Scan for the cell matching the given text and deliver its (X, Y) coordinate at center. 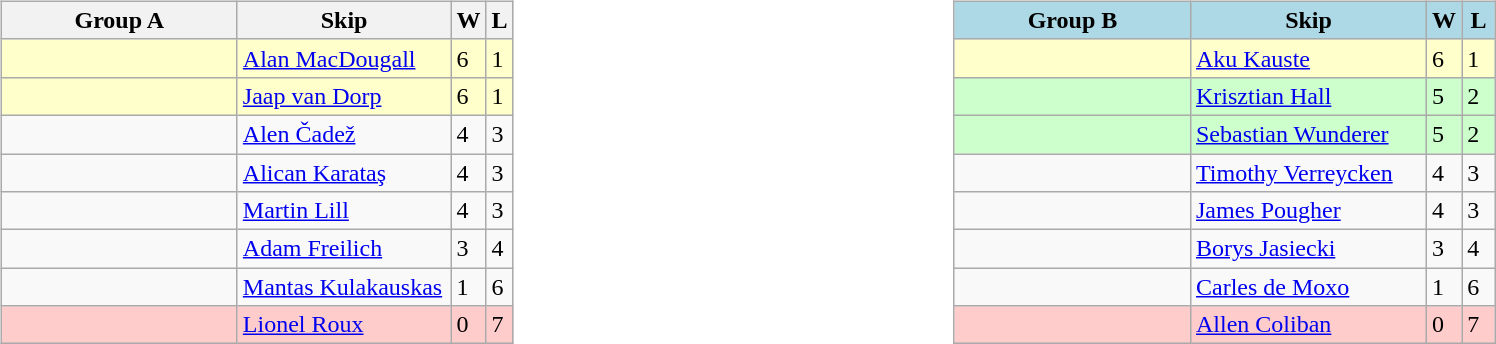
Alen Čadež (344, 134)
Alan MacDougall (344, 58)
Mantas Kulakauskas (344, 287)
Aku Kauste (1308, 58)
Martin Lill (344, 211)
Sebastian Wunderer (1308, 134)
Borys Jasiecki (1308, 249)
James Pougher (1308, 211)
Allen Coliban (1308, 325)
Lionel Roux (344, 325)
Adam Freilich (344, 249)
Carles de Moxo (1308, 287)
Group A (119, 20)
Krisztian Hall (1308, 96)
Group B (1072, 20)
Jaap van Dorp (344, 96)
Timothy Verreycken (1308, 173)
Alican Karataş (344, 173)
